Scan for the cell matching the given text and deliver its [x, y] coordinate at center. 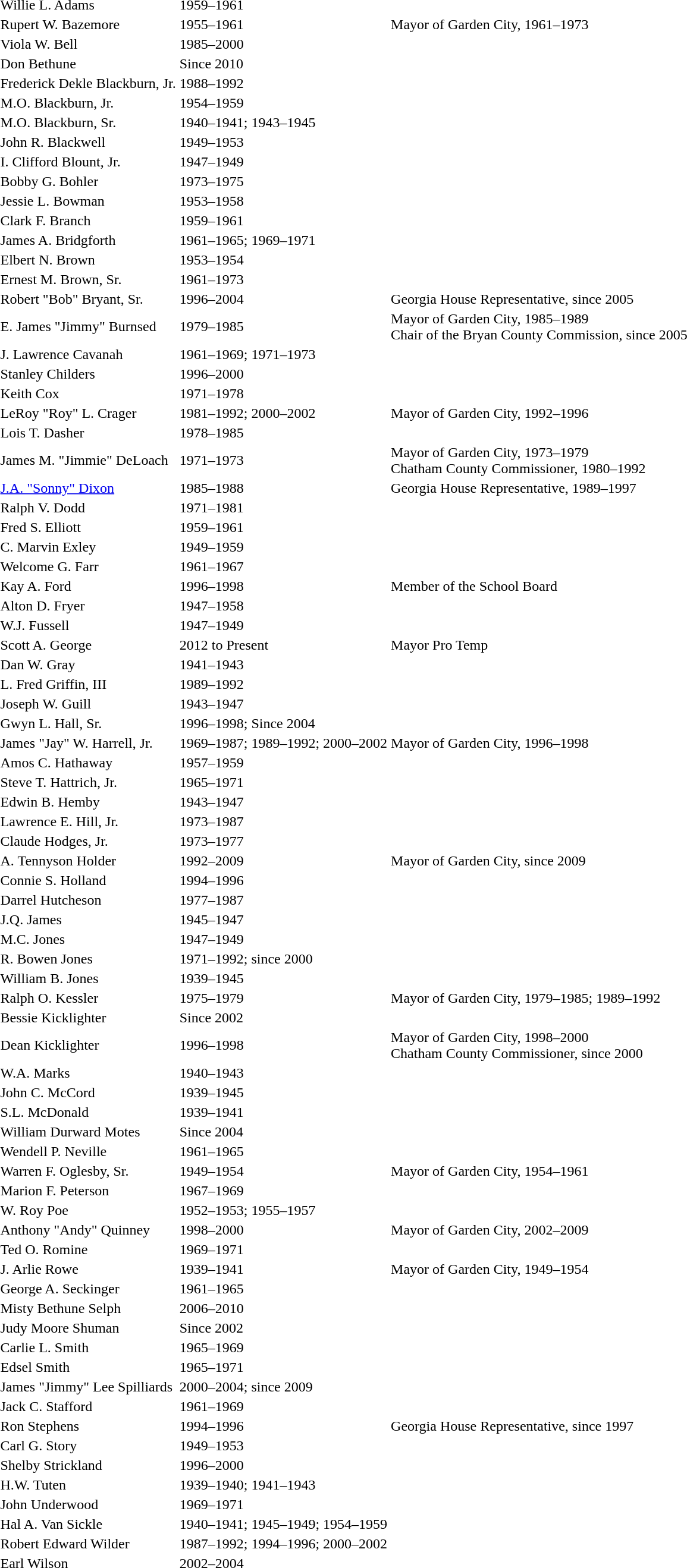
1969–1987; 1989–1992; 2000–2002 [283, 743]
1971–1992; since 2000 [283, 959]
1953–1958 [283, 201]
1971–1981 [283, 508]
1978–1985 [283, 433]
1989–1992 [283, 684]
1975–1979 [283, 998]
1953–1954 [283, 260]
1996–1998; Since 2004 [283, 723]
1988–1992 [283, 83]
1987–1992; 1994–1996; 2000–2002 [283, 1544]
1998–2000 [283, 1230]
1949–1954 [283, 1171]
1971–1973 [283, 460]
1952–1953; 1955–1957 [283, 1210]
1949–1959 [283, 547]
1940–1941; 1945–1949; 1954–1959 [283, 1524]
1957–1959 [283, 763]
1941–1943 [283, 665]
1961–1967 [283, 566]
1992–2009 [283, 861]
1961–1969; 1971–1973 [283, 354]
1985–2000 [283, 44]
1967–1969 [283, 1191]
1954–1959 [283, 103]
1945–1947 [283, 920]
Since 2004 [283, 1132]
1973–1977 [283, 841]
1985–1988 [283, 488]
1961–1965; 1969–1971 [283, 240]
1971–1978 [283, 393]
1947–1958 [283, 606]
1961–1973 [283, 279]
1979–1985 [283, 327]
2012 to Present [283, 645]
1939–1940; 1941–1943 [283, 1485]
1973–1975 [283, 181]
1965–1969 [283, 1347]
1973–1987 [283, 821]
1977–1987 [283, 900]
1981–1992; 2000–2002 [283, 413]
2006–2010 [283, 1308]
1940–1941; 1943–1945 [283, 122]
1996–2004 [283, 299]
Since 2010 [283, 64]
1940–1943 [283, 1073]
2000–2004; since 2009 [283, 1387]
1955–1961 [283, 24]
1961–1969 [283, 1406]
